From the cell containing the given text, extract its center point as [x, y] coordinate. 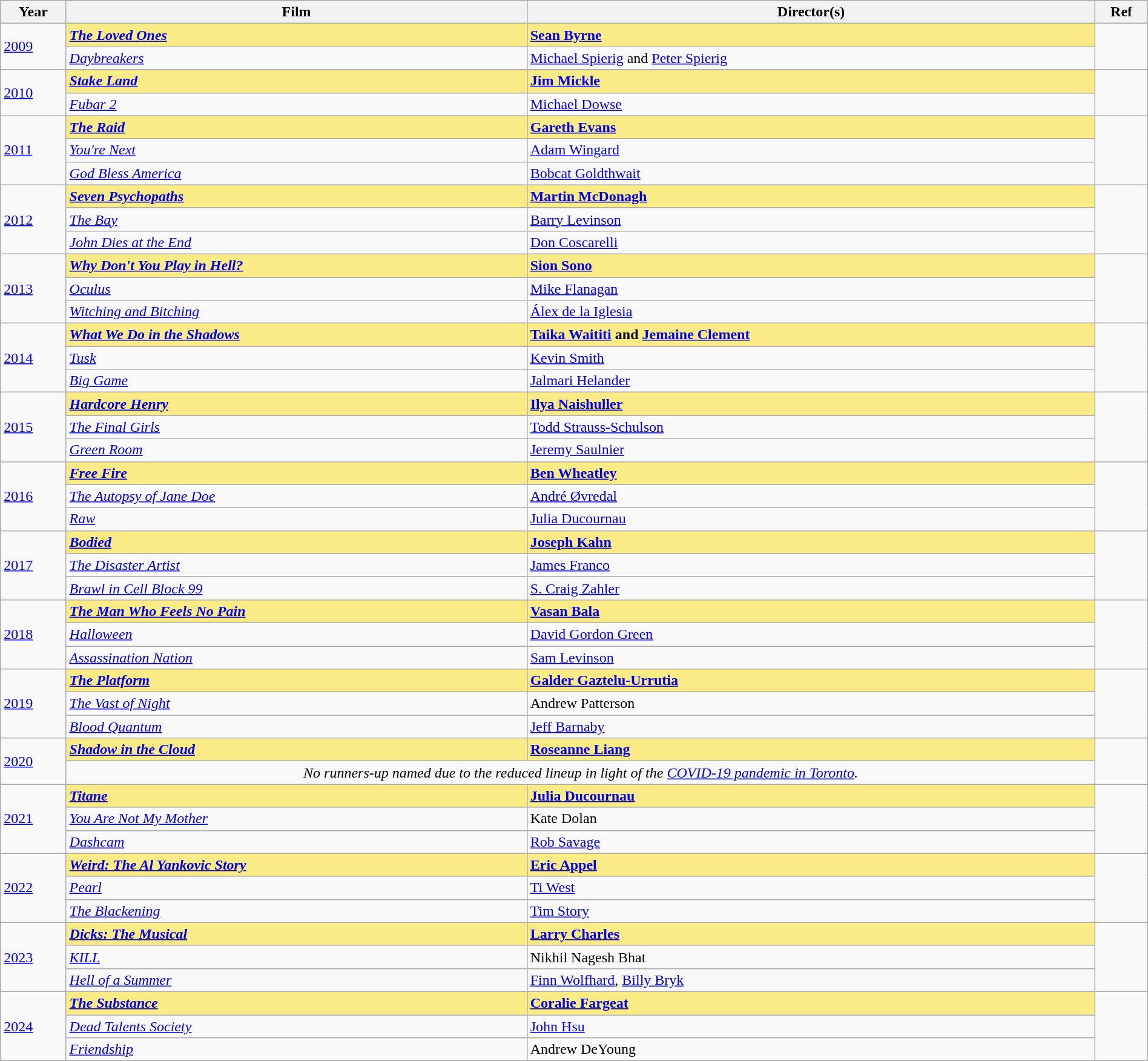
Halloween [297, 634]
Joseph Kahn [811, 542]
Friendship [297, 1049]
Coralie Fargeat [811, 1003]
Taika Waititi and Jemaine Clement [811, 335]
The Man Who Feels No Pain [297, 611]
Ilya Naishuller [811, 404]
You're Next [297, 150]
Barry Levinson [811, 219]
2015 [33, 427]
Eric Appel [811, 865]
Dead Talents Society [297, 1026]
2022 [33, 888]
2017 [33, 565]
Bodied [297, 542]
Vasan Bala [811, 611]
James Franco [811, 565]
Ti West [811, 888]
2023 [33, 957]
The Raid [297, 127]
The Vast of Night [297, 704]
2024 [33, 1026]
Fubar 2 [297, 104]
Blood Quantum [297, 727]
Don Coscarelli [811, 242]
Director(s) [811, 12]
2012 [33, 219]
Gareth Evans [811, 127]
Hardcore Henry [297, 404]
Big Game [297, 381]
Dicks: The Musical [297, 934]
Ref [1121, 12]
Álex de la Iglesia [811, 312]
2021 [33, 819]
Kevin Smith [811, 358]
John Hsu [811, 1026]
Nikhil Nagesh Bhat [811, 957]
Brawl in Cell Block 99 [297, 588]
André Øvredal [811, 496]
You Are Not My Mother [297, 819]
Galder Gaztelu-Urrutia [811, 681]
Andrew DeYoung [811, 1049]
Stake Land [297, 81]
Jeremy Saulnier [811, 450]
Witching and Bitching [297, 312]
Sion Sono [811, 265]
Free Fire [297, 473]
The Platform [297, 681]
2010 [33, 93]
Rob Savage [811, 842]
2014 [33, 358]
Seven Psychopaths [297, 196]
Kate Dolan [811, 819]
The Substance [297, 1003]
Green Room [297, 450]
2020 [33, 761]
Jalmari Helander [811, 381]
Andrew Patterson [811, 704]
Film [297, 12]
Adam Wingard [811, 150]
Larry Charles [811, 934]
Raw [297, 519]
The Loved Ones [297, 35]
The Bay [297, 219]
Tim Story [811, 911]
Ben Wheatley [811, 473]
Michael Spierig and Peter Spierig [811, 58]
John Dies at the End [297, 242]
Dashcam [297, 842]
Tusk [297, 358]
Why Don't You Play in Hell? [297, 265]
David Gordon Green [811, 634]
Sean Byrne [811, 35]
Roseanne Liang [811, 750]
Martin McDonagh [811, 196]
Weird: The Al Yankovic Story [297, 865]
Mike Flanagan [811, 289]
Year [33, 12]
Hell of a Summer [297, 980]
Daybreakers [297, 58]
Sam Levinson [811, 657]
Oculus [297, 289]
Finn Wolfhard, Billy Bryk [811, 980]
2011 [33, 150]
Jim Mickle [811, 81]
2013 [33, 288]
Todd Strauss-Schulson [811, 427]
KILL [297, 957]
Pearl [297, 888]
Jeff Barnaby [811, 727]
2016 [33, 496]
God Bless America [297, 173]
Titane [297, 796]
Shadow in the Cloud [297, 750]
The Final Girls [297, 427]
2018 [33, 634]
The Blackening [297, 911]
The Disaster Artist [297, 565]
Assassination Nation [297, 657]
Bobcat Goldthwait [811, 173]
S. Craig Zahler [811, 588]
Michael Dowse [811, 104]
The Autopsy of Jane Doe [297, 496]
What We Do in the Shadows [297, 335]
2009 [33, 47]
2019 [33, 704]
No runners-up named due to the reduced lineup in light of the COVID-19 pandemic in Toronto. [581, 773]
